Determine the [x, y] coordinate at the center of the cell enclosing the given text.  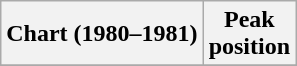
Peakposition [249, 34]
Chart (1980–1981) [102, 34]
